Capture the cell that displays the provided text and extract its [X, Y] central coordinate. 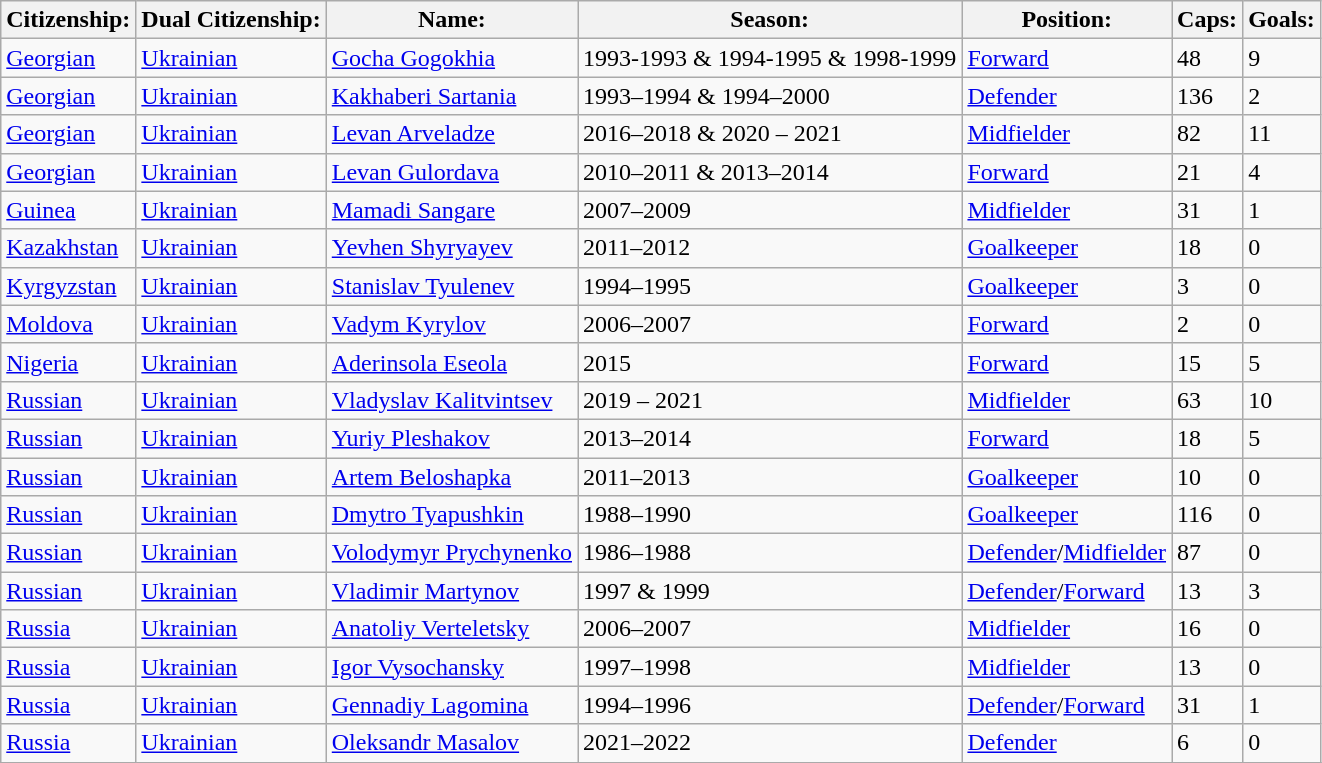
2021–2022 [770, 743]
1997 & 1999 [770, 591]
Vladimir Martynov [452, 591]
Kazakhstan [68, 248]
Dual Citizenship: [231, 20]
2015 [770, 362]
48 [1208, 58]
Caps: [1208, 20]
Gocha Gogokhia [452, 58]
Aderinsola Eseola [452, 362]
2007–2009 [770, 210]
Nigeria [68, 362]
1993-1993 & 1994-1995 & 1998-1999 [770, 58]
Mamadi Sangare [452, 210]
Vladyslav Kalitvintsev [452, 400]
2010–2011 & 2013–2014 [770, 172]
Goals: [1282, 20]
Defender/Midfielder [1067, 553]
82 [1208, 134]
Dmytro Tyapushkin [452, 515]
Yevhen Shyryayev [452, 248]
1994–1995 [770, 286]
Stanislav Tyulenev [452, 286]
136 [1208, 96]
Levan Arveladze [452, 134]
Citizenship: [68, 20]
2016–2018 & 2020 – 2021 [770, 134]
87 [1208, 553]
11 [1282, 134]
Igor Vysochansky [452, 667]
Oleksandr Masalov [452, 743]
2013–2014 [770, 438]
1993–1994 & 1994–2000 [770, 96]
Artem Beloshapka [452, 477]
6 [1208, 743]
16 [1208, 629]
Kakhaberi Sartania [452, 96]
21 [1208, 172]
1986–1988 [770, 553]
Anatoliy Verteletsky [452, 629]
Levan Gulordava [452, 172]
Season: [770, 20]
Position: [1067, 20]
4 [1282, 172]
15 [1208, 362]
2011–2012 [770, 248]
1997–1998 [770, 667]
2011–2013 [770, 477]
Gennadiy Lagomina [452, 705]
116 [1208, 515]
Volodymyr Prychynenko [452, 553]
Vadym Kyrylov [452, 324]
2019 – 2021 [770, 400]
63 [1208, 400]
9 [1282, 58]
1994–1996 [770, 705]
1988–1990 [770, 515]
Guinea [68, 210]
Kyrgyzstan [68, 286]
Moldova [68, 324]
Yuriy Pleshakov [452, 438]
Name: [452, 20]
